Pinpoint the cell where the given text exists, returning its [x, y] midpoint coordinate. 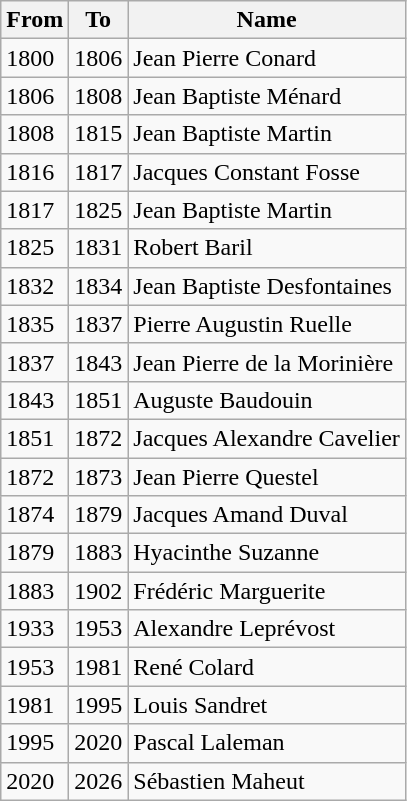
Alexandre Leprévost [267, 629]
Name [267, 20]
1902 [98, 591]
1835 [35, 324]
2026 [98, 781]
Jacques Amand Duval [267, 515]
1816 [35, 172]
Jacques Alexandre Cavelier [267, 438]
1933 [35, 629]
Auguste Baudouin [267, 400]
Pascal Laleman [267, 743]
1873 [98, 477]
1834 [98, 286]
1832 [35, 286]
Pierre Augustin Ruelle [267, 324]
1815 [98, 134]
Robert Baril [267, 248]
Louis Sandret [267, 705]
From [35, 20]
René Colard [267, 667]
Frédéric Marguerite [267, 591]
Jean Baptiste Ménard [267, 96]
Jean Baptiste Desfontaines [267, 286]
To [98, 20]
1800 [35, 58]
Jacques Constant Fosse [267, 172]
Jean Pierre Conard [267, 58]
1874 [35, 515]
Hyacinthe Suzanne [267, 553]
1831 [98, 248]
Jean Pierre de la Morinière [267, 362]
Sébastien Maheut [267, 781]
Jean Pierre Questel [267, 477]
